Locate the cell with the specified text and output its [x, y] center coordinate. 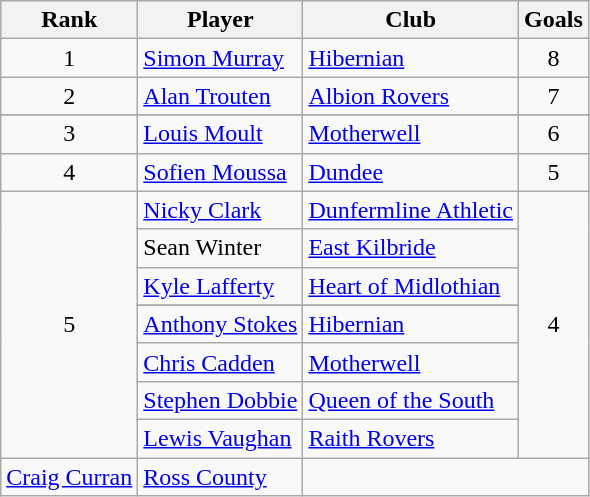
Chris Cadden [220, 362]
Player [220, 20]
Queen of the South [411, 400]
Lewis Vaughan [220, 438]
Club [411, 20]
Albion Rovers [411, 96]
Nicky Clark [220, 210]
Goals [554, 20]
Dundee [411, 172]
Simon Murray [220, 58]
6 [554, 134]
Stephen Dobbie [220, 400]
Sofien Moussa [220, 172]
Ross County [220, 477]
2 [70, 96]
Sean Winter [220, 248]
Anthony Stokes [220, 324]
Craig Curran [70, 477]
Louis Moult [220, 134]
Kyle Lafferty [220, 286]
7 [554, 96]
1 [70, 58]
Alan Trouten [220, 96]
Dunfermline Athletic [411, 210]
Rank [70, 20]
Heart of Midlothian [411, 286]
Raith Rovers [411, 438]
East Kilbride [411, 248]
8 [554, 58]
3 [70, 134]
